Capture the cell that displays the provided text and extract its [x, y] central coordinate. 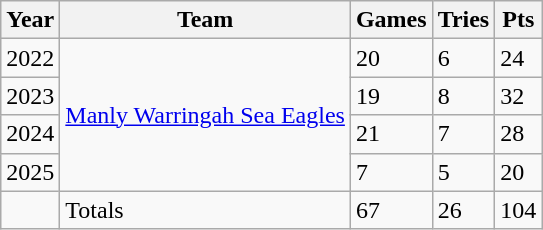
67 [391, 210]
Team [206, 20]
Totals [206, 210]
Pts [518, 20]
6 [464, 58]
8 [464, 96]
28 [518, 134]
Tries [464, 20]
24 [518, 58]
2023 [30, 96]
5 [464, 172]
26 [464, 210]
104 [518, 210]
Year [30, 20]
32 [518, 96]
19 [391, 96]
2024 [30, 134]
Manly Warringah Sea Eagles [206, 115]
21 [391, 134]
2025 [30, 172]
Games [391, 20]
2022 [30, 58]
